Return [x, y] of the center of cell containing provided text 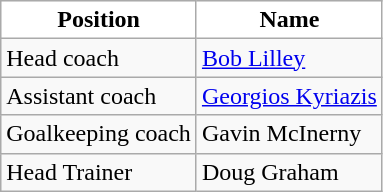
Bob Lilley [289, 58]
Head coach [99, 58]
Position [99, 20]
Assistant coach [99, 96]
Doug Graham [289, 172]
Georgios Kyriazis [289, 96]
Head Trainer [99, 172]
Goalkeeping coach [99, 134]
Name [289, 20]
Gavin McInerny [289, 134]
